Scan for the cell matching the given text and deliver its (x, y) coordinate at center. 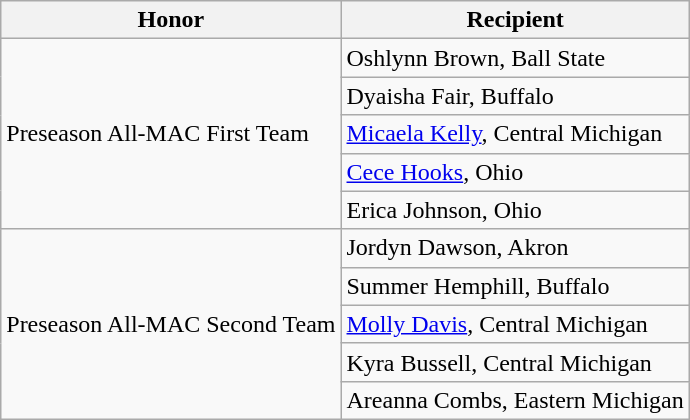
Preseason All-MAC First Team (171, 134)
Recipient (515, 20)
Jordyn Dawson, Akron (515, 248)
Molly Davis, Central Michigan (515, 324)
Honor (171, 20)
Erica Johnson, Ohio (515, 210)
Areanna Combs, Eastern Michigan (515, 400)
Preseason All-MAC Second Team (171, 324)
Cece Hooks, Ohio (515, 172)
Kyra Bussell, Central Michigan (515, 362)
Oshlynn Brown, Ball State (515, 58)
Summer Hemphill, Buffalo (515, 286)
Micaela Kelly, Central Michigan (515, 134)
Dyaisha Fair, Buffalo (515, 96)
